Pinpoint the cell where the given text exists, returning its [X, Y] midpoint coordinate. 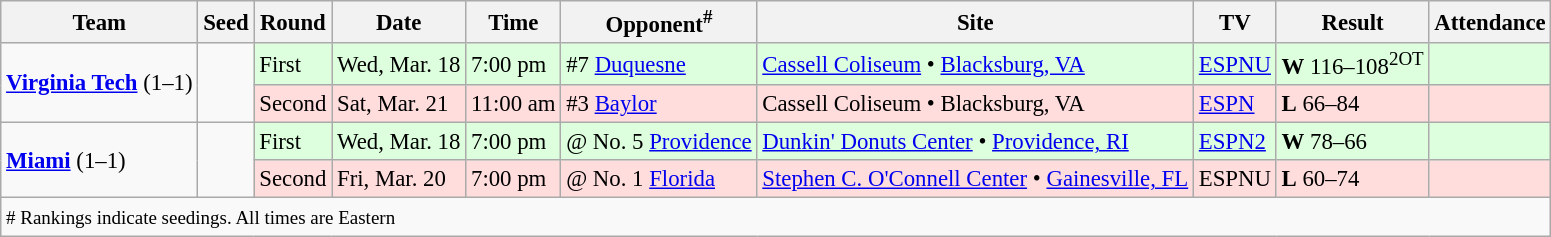
# Rankings indicate seedings. All times are Eastern [776, 217]
Team [100, 22]
#3 Baylor [659, 104]
#7 Duquesne [659, 64]
Seed [226, 22]
Miami (1–1) [100, 160]
Attendance [1490, 22]
@ No. 5 Providence [659, 142]
Dunkin' Donuts Center • Providence, RI [975, 142]
Site [975, 22]
Opponent# [659, 22]
L 66–84 [1352, 104]
W 116–1082OT [1352, 64]
11:00 am [514, 104]
Fri, Mar. 20 [399, 179]
TV [1234, 22]
ESPN2 [1234, 142]
Virginia Tech (1–1) [100, 83]
Date [399, 22]
Time [514, 22]
Round [293, 22]
Result [1352, 22]
L 60–74 [1352, 179]
Sat, Mar. 21 [399, 104]
ESPN [1234, 104]
Stephen C. O'Connell Center • Gainesville, FL [975, 179]
W 78–66 [1352, 142]
@ No. 1 Florida [659, 179]
